From the cell containing the given text, extract its center point as [x, y] coordinate. 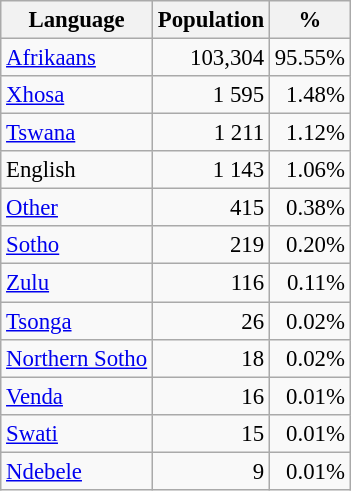
15 [210, 433]
Zulu [77, 283]
415 [210, 208]
Language [77, 20]
26 [210, 321]
1.06% [310, 170]
1 595 [210, 95]
16 [210, 396]
116 [210, 283]
1.48% [310, 95]
18 [210, 358]
English [77, 170]
0.38% [310, 208]
Afrikaans [77, 58]
Swati [77, 433]
Venda [77, 396]
Ndebele [77, 471]
95.55% [310, 58]
0.11% [310, 283]
1 143 [210, 170]
103,304 [210, 58]
9 [210, 471]
Sotho [77, 245]
0.20% [310, 245]
Population [210, 20]
219 [210, 245]
Other [77, 208]
Tsonga [77, 321]
1 211 [210, 133]
% [310, 20]
Tswana [77, 133]
Xhosa [77, 95]
Northern Sotho [77, 358]
1.12% [310, 133]
